For the text-containing cell, return its midpoint in (X, Y) coordinate format. 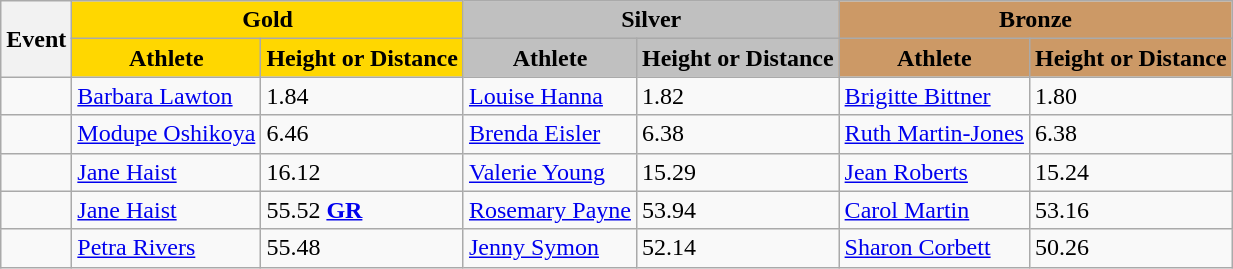
15.29 (738, 172)
Gold (268, 20)
Valerie Young (550, 172)
Silver (651, 20)
52.14 (738, 248)
1.82 (738, 96)
Jean Roberts (934, 172)
Sharon Corbett (934, 248)
Modupe Oshikoya (166, 134)
53.94 (738, 210)
55.48 (362, 248)
6.46 (362, 134)
1.84 (362, 96)
53.16 (1130, 210)
1.80 (1130, 96)
Louise Hanna (550, 96)
55.52 GR (362, 210)
16.12 (362, 172)
Bronze (1036, 20)
Petra Rivers (166, 248)
15.24 (1130, 172)
Jenny Symon (550, 248)
Brigitte Bittner (934, 96)
Barbara Lawton (166, 96)
Ruth Martin-Jones (934, 134)
Event (36, 39)
Brenda Eisler (550, 134)
Carol Martin (934, 210)
Rosemary Payne (550, 210)
50.26 (1130, 248)
